Locate the cell with the specified text and output its [x, y] center coordinate. 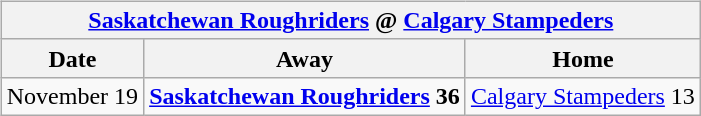
Saskatchewan Roughriders 36 [305, 96]
Date [72, 58]
Saskatchewan Roughriders @ Calgary Stampeders [350, 20]
November 19 [72, 96]
Away [305, 58]
Calgary Stampeders 13 [582, 96]
Home [582, 58]
